For the text-containing cell, return its midpoint in (X, Y) coordinate format. 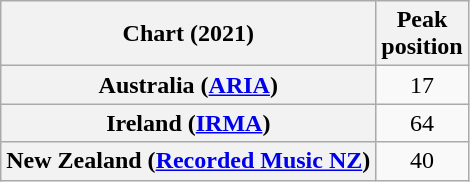
Australia (ARIA) (188, 85)
Ireland (IRMA) (188, 123)
17 (422, 85)
40 (422, 161)
Chart (2021) (188, 34)
64 (422, 123)
Peakposition (422, 34)
New Zealand (Recorded Music NZ) (188, 161)
